Extract the (X, Y) coordinate from the center of the cell holding the provided text.  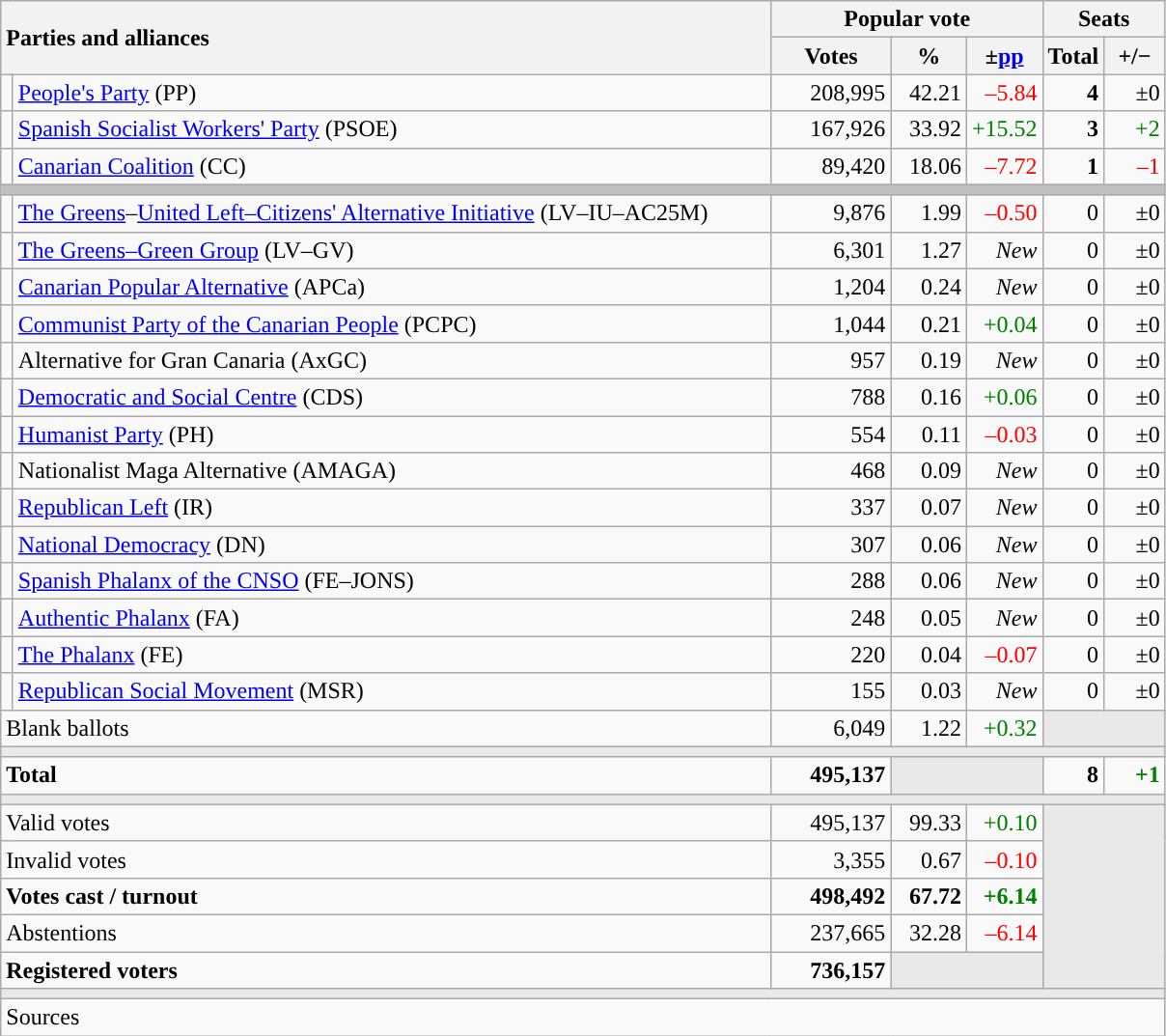
Canarian Coalition (CC) (392, 166)
0.16 (929, 397)
Democratic and Social Centre (CDS) (392, 397)
307 (831, 545)
–1 (1135, 166)
Sources (583, 1018)
167,926 (831, 129)
9,876 (831, 213)
1,204 (831, 287)
155 (831, 691)
–5.84 (1004, 93)
0.03 (929, 691)
±pp (1004, 56)
67.72 (929, 896)
Republican Left (IR) (392, 508)
1.22 (929, 728)
337 (831, 508)
Authentic Phalanx (FA) (392, 618)
0.07 (929, 508)
Votes (831, 56)
+/− (1135, 56)
Abstentions (386, 933)
–0.03 (1004, 434)
+0.06 (1004, 397)
0.19 (929, 360)
99.33 (929, 823)
Nationalist Maga Alternative (AMAGA) (392, 471)
Votes cast / turnout (386, 896)
Parties and alliances (386, 38)
Invalid votes (386, 859)
220 (831, 655)
Republican Social Movement (MSR) (392, 691)
Communist Party of the Canarian People (PCPC) (392, 323)
0.09 (929, 471)
788 (831, 397)
498,492 (831, 896)
National Democracy (DN) (392, 545)
208,995 (831, 93)
0.05 (929, 618)
736,157 (831, 970)
237,665 (831, 933)
0.04 (929, 655)
Spanish Socialist Workers' Party (PSOE) (392, 129)
–0.07 (1004, 655)
–0.50 (1004, 213)
6,301 (831, 250)
% (929, 56)
554 (831, 434)
+0.32 (1004, 728)
–7.72 (1004, 166)
0.67 (929, 859)
+0.04 (1004, 323)
1.27 (929, 250)
42.21 (929, 93)
–6.14 (1004, 933)
Seats (1104, 19)
+2 (1135, 129)
Registered voters (386, 970)
18.06 (929, 166)
Valid votes (386, 823)
33.92 (929, 129)
1.99 (929, 213)
–0.10 (1004, 859)
Humanist Party (PH) (392, 434)
89,420 (831, 166)
0.11 (929, 434)
0.24 (929, 287)
248 (831, 618)
+15.52 (1004, 129)
4 (1073, 93)
The Greens–United Left–Citizens' Alternative Initiative (LV–IU–AC25M) (392, 213)
Alternative for Gran Canaria (AxGC) (392, 360)
Blank ballots (386, 728)
32.28 (929, 933)
+6.14 (1004, 896)
+1 (1135, 775)
957 (831, 360)
1,044 (831, 323)
3 (1073, 129)
Spanish Phalanx of the CNSO (FE–JONS) (392, 581)
3,355 (831, 859)
+0.10 (1004, 823)
Canarian Popular Alternative (APCa) (392, 287)
The Greens–Green Group (LV–GV) (392, 250)
0.21 (929, 323)
468 (831, 471)
8 (1073, 775)
People's Party (PP) (392, 93)
288 (831, 581)
The Phalanx (FE) (392, 655)
6,049 (831, 728)
Popular vote (907, 19)
1 (1073, 166)
